Scan for the cell matching the given text and deliver its (X, Y) coordinate at center. 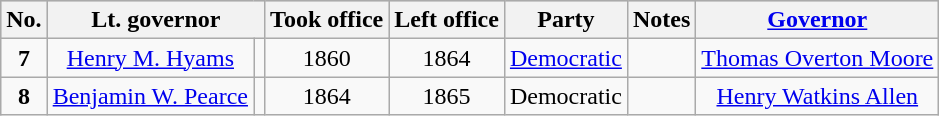
7 (24, 58)
Lt. governor (156, 20)
Took office (327, 20)
No. (24, 20)
Party (566, 20)
Henry M. Hyams (150, 58)
1860 (327, 58)
Notes (661, 20)
Benjamin W. Pearce (150, 96)
8 (24, 96)
Henry Watkins Allen (818, 96)
1865 (447, 96)
Left office (447, 20)
Governor (818, 20)
Thomas Overton Moore (818, 58)
